Determine the [X, Y] coordinate at the center of the cell enclosing the given text.  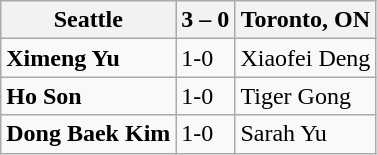
Seattle [88, 20]
Tiger Gong [306, 96]
3 – 0 [206, 20]
Ho Son [88, 96]
Dong Baek Kim [88, 134]
Sarah Yu [306, 134]
Xiaofei Deng [306, 58]
Ximeng Yu [88, 58]
Toronto, ON [306, 20]
